Scan for the cell matching the given text and deliver its [X, Y] coordinate at center. 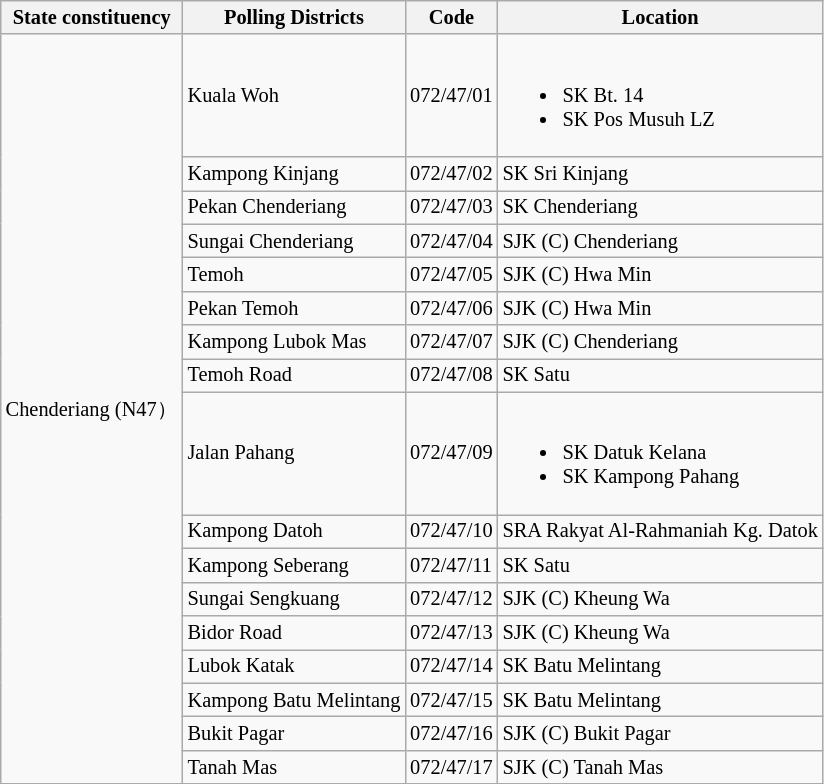
Bidor Road [294, 632]
Pekan Chenderiang [294, 207]
072/47/11 [451, 565]
Kampong Datoh [294, 531]
072/47/17 [451, 767]
072/47/07 [451, 342]
072/47/05 [451, 274]
Kampong Lubok Mas [294, 342]
Kampong Batu Melintang [294, 700]
SK Bt. 14SK Pos Musuh LZ [660, 95]
Lubok Katak [294, 666]
Jalan Pahang [294, 453]
SK Chenderiang [660, 207]
Bukit Pagar [294, 733]
Kuala Woh [294, 95]
SK Datuk KelanaSK Kampong Pahang [660, 453]
SRA Rakyat Al-Rahmaniah Kg. Datok [660, 531]
072/47/01 [451, 95]
072/47/13 [451, 632]
SJK (C) Tanah Mas [660, 767]
072/47/10 [451, 531]
072/47/08 [451, 375]
072/47/06 [451, 308]
SJK (C) Bukit Pagar [660, 733]
Code [451, 17]
072/47/15 [451, 700]
Kampong Seberang [294, 565]
Temoh [294, 274]
Sungai Sengkuang [294, 599]
Location [660, 17]
Pekan Temoh [294, 308]
072/47/12 [451, 599]
Tanah Mas [294, 767]
072/47/02 [451, 173]
072/47/09 [451, 453]
072/47/16 [451, 733]
Kampong Kinjang [294, 173]
072/47/04 [451, 241]
072/47/14 [451, 666]
SK Sri Kinjang [660, 173]
072/47/03 [451, 207]
Temoh Road [294, 375]
Chenderiang (N47） [92, 409]
Sungai Chenderiang [294, 241]
Polling Districts [294, 17]
State constituency [92, 17]
